Output the [x, y] coordinate of the center of the cell containing the given text.  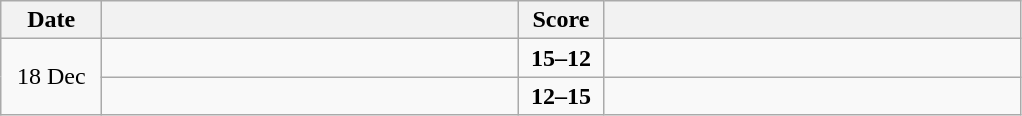
12–15 [561, 96]
Date [52, 20]
Score [561, 20]
15–12 [561, 58]
18 Dec [52, 77]
